Find where the given text appears and provide that cell's center as [x, y] coordinate. 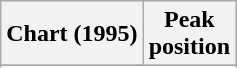
Peakposition [189, 34]
Chart (1995) [72, 34]
